Scan for the cell matching the given text and deliver its [X, Y] coordinate at center. 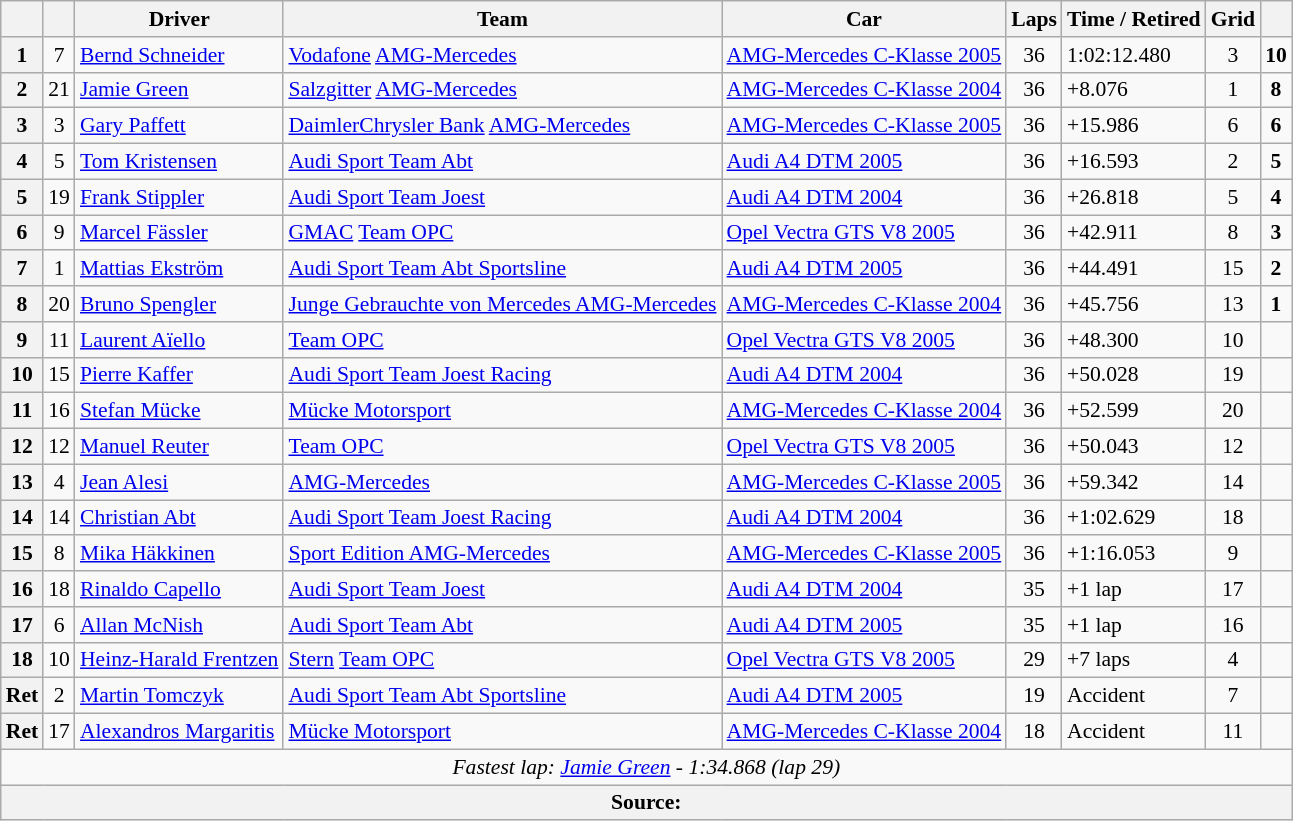
+48.300 [1134, 340]
Mattias Ekström [179, 269]
Jamie Green [179, 90]
Tom Kristensen [179, 162]
AMG-Mercedes [502, 482]
Martin Tomczyk [179, 696]
1:02:12.480 [1134, 55]
Bruno Spengler [179, 304]
Stefan Mücke [179, 411]
+7 laps [1134, 660]
Allan McNish [179, 625]
Heinz-Harald Frentzen [179, 660]
+1:16.053 [1134, 554]
Fastest lap: Jamie Green - 1:34.868 (lap 29) [646, 767]
+16.593 [1134, 162]
Sport Edition AMG-Mercedes [502, 554]
GMAC Team OPC [502, 233]
Car [864, 19]
+42.911 [1134, 233]
+1:02.629 [1134, 518]
Time / Retired [1134, 19]
Team [502, 19]
Marcel Fässler [179, 233]
Stern Team OPC [502, 660]
21 [59, 90]
+44.491 [1134, 269]
Source: [646, 803]
Driver [179, 19]
+52.599 [1134, 411]
+50.043 [1134, 447]
Grid [1234, 19]
Jean Alesi [179, 482]
+15.986 [1134, 126]
Bernd Schneider [179, 55]
Christian Abt [179, 518]
+45.756 [1134, 304]
Rinaldo Capello [179, 589]
+26.818 [1134, 197]
Vodafone AMG-Mercedes [502, 55]
Gary Paffett [179, 126]
Laurent Aïello [179, 340]
Junge Gebrauchte von Mercedes AMG-Mercedes [502, 304]
Frank Stippler [179, 197]
Alexandros Margaritis [179, 732]
29 [1034, 660]
+59.342 [1134, 482]
DaimlerChrysler Bank AMG-Mercedes [502, 126]
+8.076 [1134, 90]
Mika Häkkinen [179, 554]
Manuel Reuter [179, 447]
+50.028 [1134, 375]
Laps [1034, 19]
Salzgitter AMG-Mercedes [502, 90]
Pierre Kaffer [179, 375]
